Extract the [x, y] coordinate from the center of the cell holding the provided text.  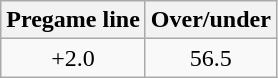
Pregame line [74, 20]
Over/under [210, 20]
+2.0 [74, 58]
56.5 [210, 58]
